Find where the given text appears and provide that cell's center as [x, y] coordinate. 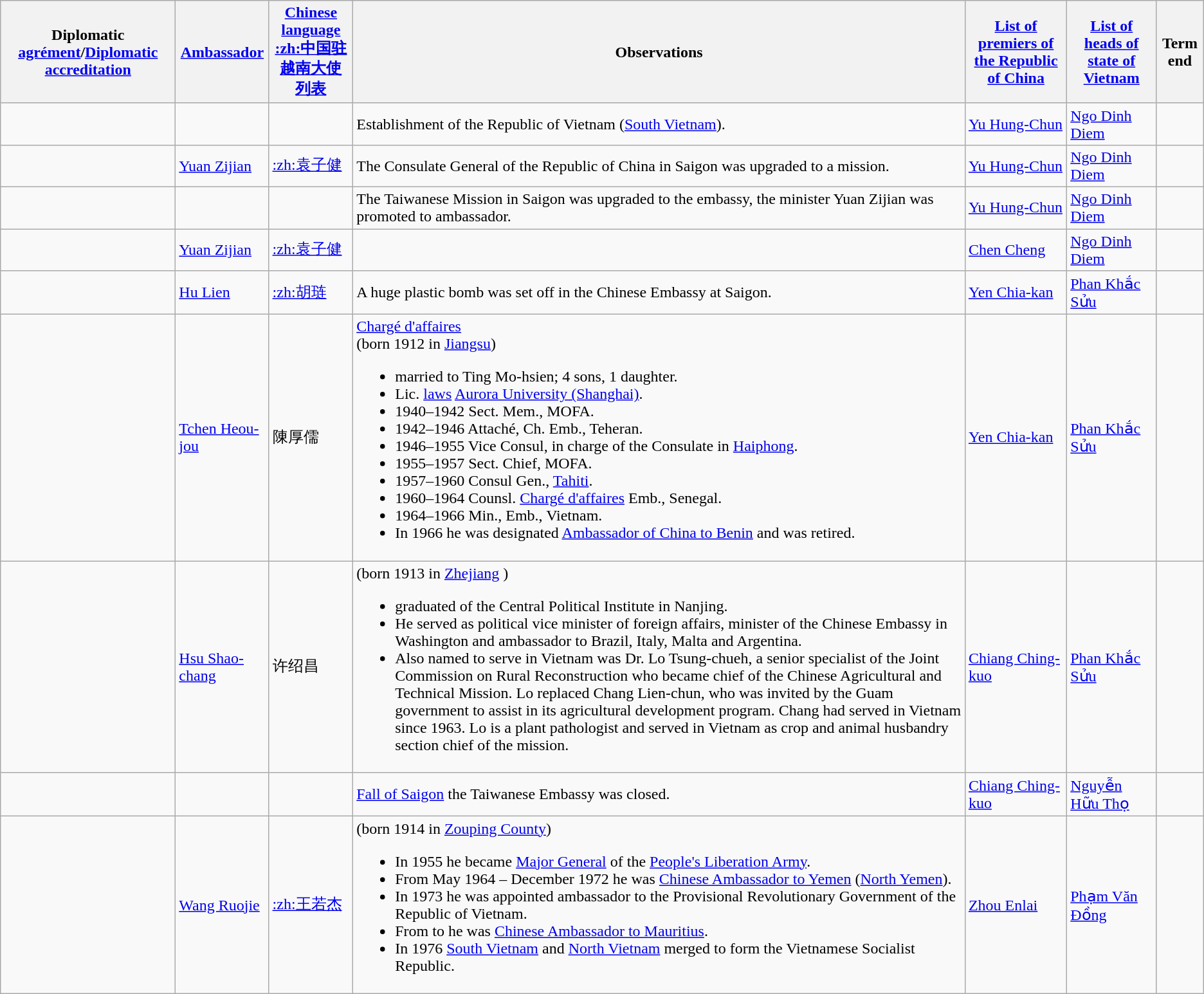
Observations [659, 52]
Zhou Enlai [1016, 905]
Hu Lien [223, 293]
Ambassador [223, 52]
陳厚儒 [311, 437]
Hsu Shao-chang [223, 667]
Nguyễn Hữu Thọ [1111, 795]
Diplomatic agrément/Diplomatic accreditation [88, 52]
许绍昌 [311, 667]
Wang Ruojie [223, 905]
The Consulate General of the Republic of China in Saigon was upgraded to a mission. [659, 166]
Establishment of the Republic of Vietnam (South Vietnam). [659, 124]
Phạm Văn Đồng [1111, 905]
Tchen Heou-jou [223, 437]
A huge plastic bomb was set off in the Chinese Embassy at Saigon. [659, 293]
Chen Cheng [1016, 250]
Chinese language:zh:中国驻越南大使列表 [311, 52]
Fall of Saigon the Taiwanese Embassy was closed. [659, 795]
List of premiers of the Republic of China [1016, 52]
Term end [1180, 52]
The Taiwanese Mission in Saigon was upgraded to the embassy, the minister Yuan Zijian was promoted to ambassador. [659, 207]
List of heads of state of Vietnam [1111, 52]
:zh:王若杰 [311, 905]
:zh:胡琏 [311, 293]
